Identify which cell holds the provided text, then report its [X, Y] central coordinate. 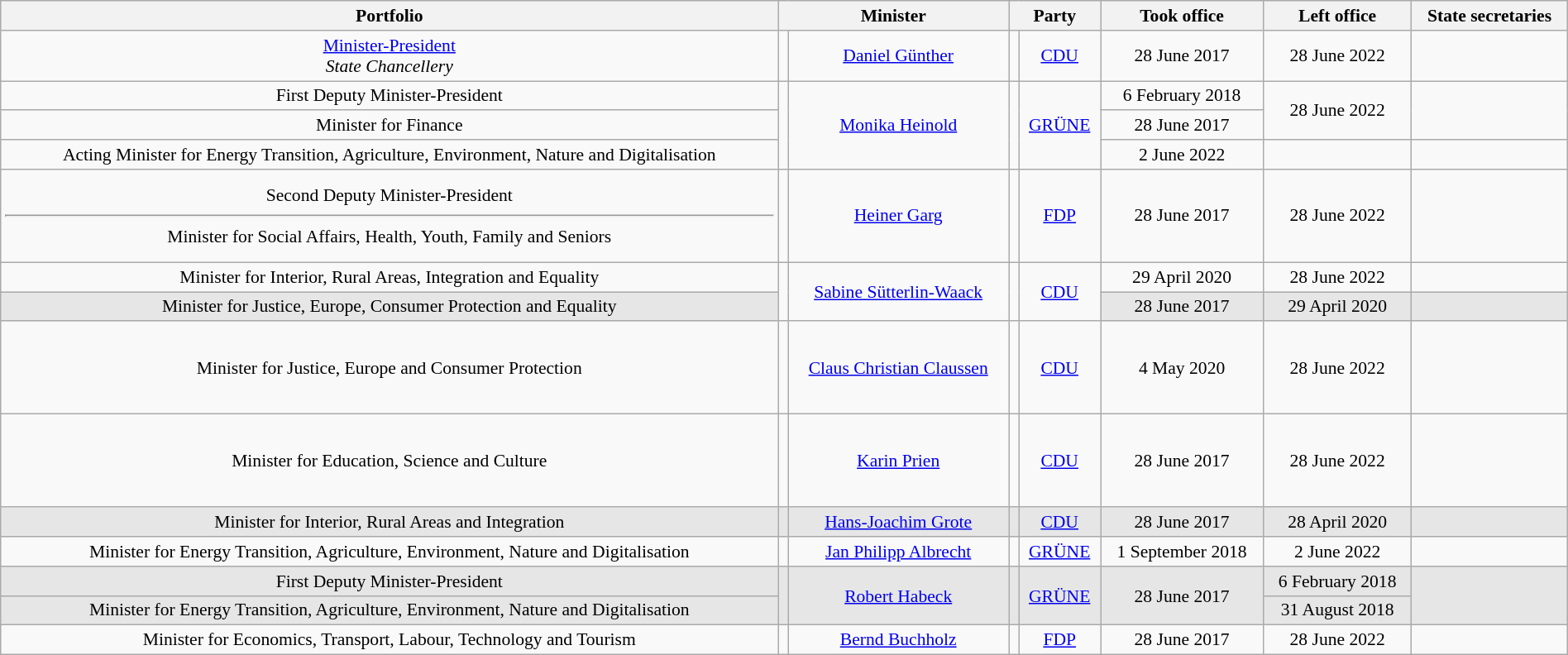
State secretaries [1489, 16]
Second Deputy Minister-PresidentMinister for Social Affairs, Health, Youth, Family and Seniors [390, 216]
4 May 2020 [1182, 368]
Acting Minister for Energy Transition, Agriculture, Environment, Nature and Digitalisation [390, 155]
Daniel Günther [898, 56]
Heiner Garg [898, 216]
Sabine Sütterlin-Waack [898, 291]
Party [1055, 16]
28 April 2020 [1337, 523]
Portfolio [390, 16]
Minister for Justice, Europe and Consumer Protection [390, 368]
Minister-PresidentState Chancellery [390, 56]
Bernd Buchholz [898, 640]
1 September 2018 [1182, 552]
Minister for Economics, Transport, Labour, Technology and Tourism [390, 640]
Minister for Interior, Rural Areas, Integration and Equality [390, 277]
Robert Habeck [898, 595]
Minister [893, 16]
Took office [1182, 16]
Left office [1337, 16]
Minister for Education, Science and Culture [390, 461]
Minister for Justice, Europe, Consumer Protection and Equality [390, 307]
31 August 2018 [1337, 610]
Claus Christian Claussen [898, 368]
Minister for Finance [390, 126]
Jan Philipp Albrecht [898, 552]
Hans-Joachim Grote [898, 523]
Karin Prien [898, 461]
Monika Heinold [898, 126]
Minister for Interior, Rural Areas and Integration [390, 523]
